Pinpoint the cell where the given text exists, returning its [x, y] midpoint coordinate. 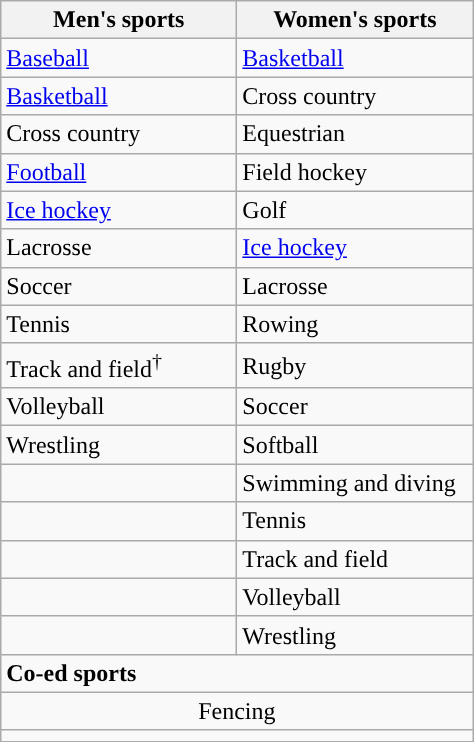
Baseball [119, 58]
Track and field [355, 559]
Golf [355, 210]
Football [119, 172]
Swimming and diving [355, 483]
Rugby [355, 366]
Co-ed sports [237, 673]
Equestrian [355, 134]
Rowing [355, 324]
Softball [355, 445]
Women's sports [355, 20]
Track and field† [119, 366]
Field hockey [355, 172]
Men's sports [119, 20]
Fencing [237, 711]
